Provide the [x, y] coordinate of the cell's center where the given text is located.  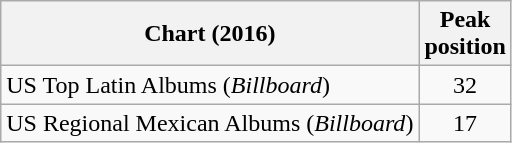
US Regional Mexican Albums (Billboard) [210, 123]
US Top Latin Albums (Billboard) [210, 85]
Chart (2016) [210, 34]
32 [465, 85]
17 [465, 123]
Peakposition [465, 34]
